Scan for the cell matching the given text and deliver its [X, Y] coordinate at center. 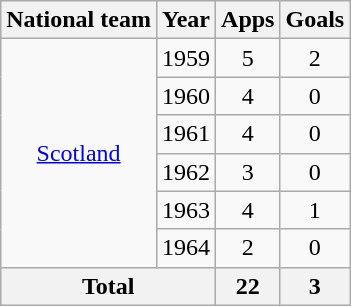
Apps [248, 20]
Scotland [79, 153]
Year [186, 20]
Goals [315, 20]
1960 [186, 96]
1 [315, 210]
1962 [186, 172]
1964 [186, 248]
5 [248, 58]
1959 [186, 58]
Total [108, 286]
National team [79, 20]
1961 [186, 134]
22 [248, 286]
1963 [186, 210]
